Return (X, Y) of the center of cell containing provided text 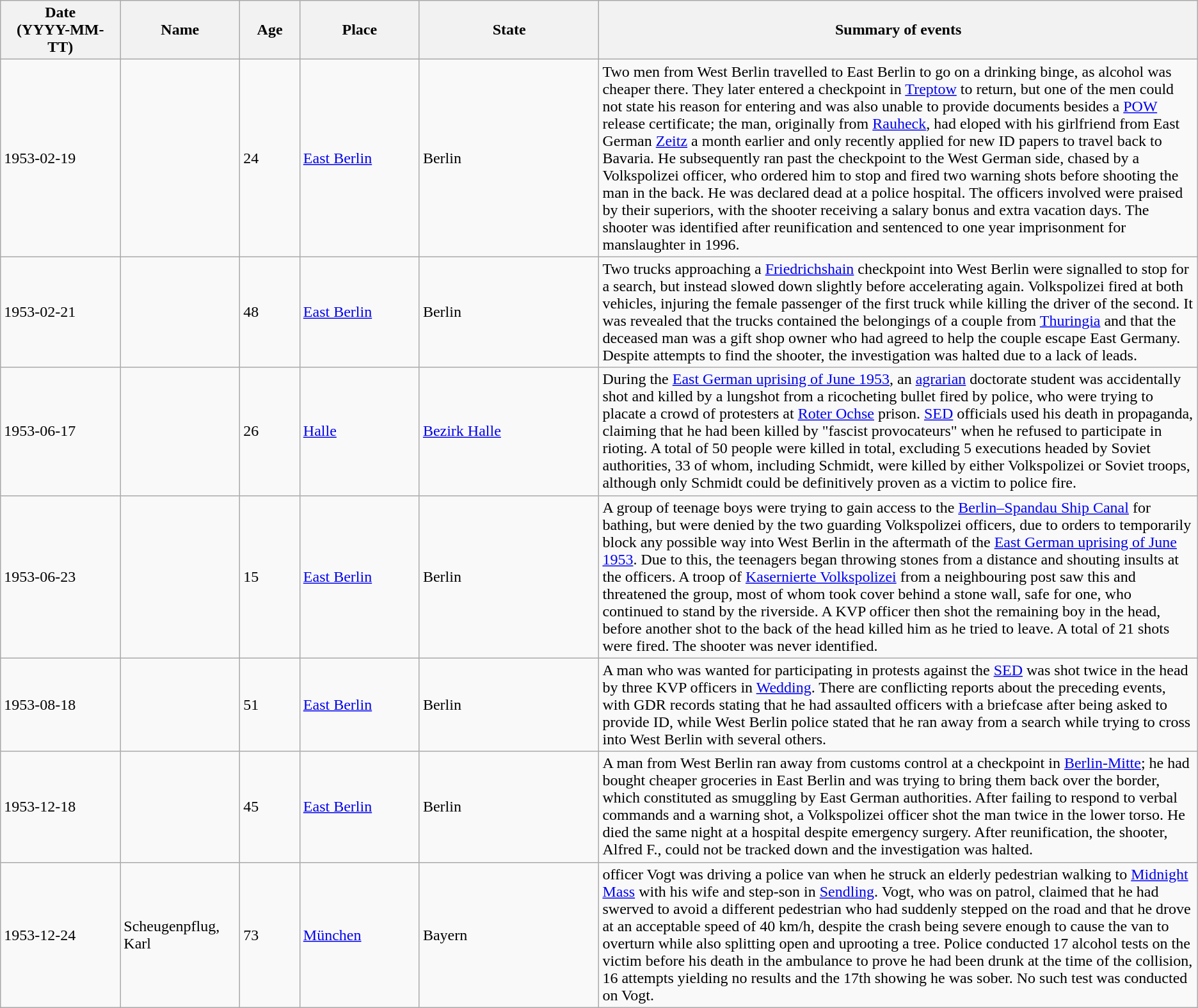
45 (270, 806)
Age (270, 30)
Name (180, 30)
Scheugenpflug, Karl (180, 934)
Bayern (509, 934)
1953-06-17 (60, 431)
Date(YYYY-MM-TT) (60, 30)
Place (360, 30)
15 (270, 577)
Bezirk Halle (509, 431)
München (360, 934)
1953-12-18 (60, 806)
1953-08-18 (60, 705)
State (509, 30)
51 (270, 705)
73 (270, 934)
1953-12-24 (60, 934)
Halle (360, 431)
1953-02-21 (60, 312)
48 (270, 312)
24 (270, 158)
1953-02-19 (60, 158)
26 (270, 431)
1953-06-23 (60, 577)
Summary of events (898, 30)
